Detect which cell encompasses the target text, then output its (X, Y) center coordinate. 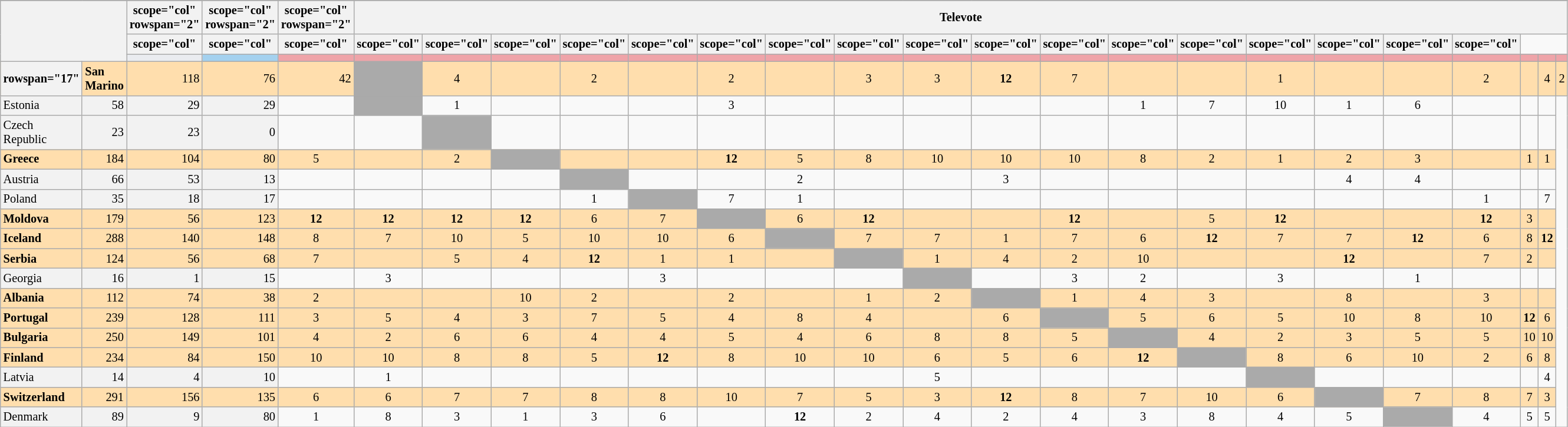
9 (165, 417)
104 (165, 159)
76 (241, 78)
Poland (41, 199)
Georgia (41, 278)
Switzerland (41, 397)
Portugal (41, 318)
89 (104, 417)
111 (241, 318)
0 (241, 133)
135 (241, 397)
150 (241, 358)
156 (165, 397)
17 (241, 199)
179 (104, 219)
68 (241, 259)
42 (316, 78)
128 (165, 318)
74 (165, 298)
rowspan="17" (41, 78)
112 (104, 298)
184 (104, 159)
13 (241, 179)
Estonia (41, 105)
18 (165, 199)
35 (104, 199)
291 (104, 397)
Moldova (41, 219)
38 (241, 298)
124 (104, 259)
250 (104, 337)
Latvia (41, 378)
Albania (41, 298)
53 (165, 179)
140 (165, 239)
Czech Republic (41, 133)
123 (241, 219)
14 (104, 378)
239 (104, 318)
288 (104, 239)
Finland (41, 358)
101 (241, 337)
58 (104, 105)
118 (165, 78)
Bulgaria (41, 337)
Iceland (41, 239)
Austria (41, 179)
149 (165, 337)
Serbia (41, 259)
Televote (961, 17)
San Marino (104, 78)
Greece (41, 159)
Denmark (41, 417)
148 (241, 239)
84 (165, 358)
15 (241, 278)
66 (104, 179)
234 (104, 358)
16 (104, 278)
